Find where the given text appears and provide that cell's center as [X, Y] coordinate. 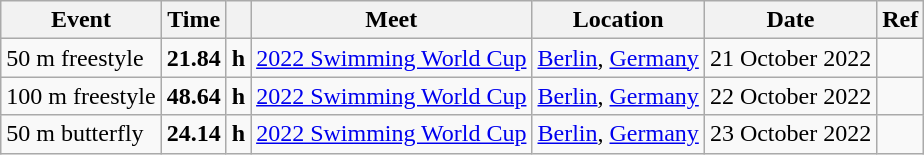
24.14 [194, 134]
Location [618, 20]
Time [194, 20]
50 m butterfly [81, 134]
Ref [900, 20]
50 m freestyle [81, 58]
Date [790, 20]
100 m freestyle [81, 96]
23 October 2022 [790, 134]
22 October 2022 [790, 96]
Meet [392, 20]
48.64 [194, 96]
Event [81, 20]
21.84 [194, 58]
21 October 2022 [790, 58]
